Find where the given text appears and provide that cell's center as [x, y] coordinate. 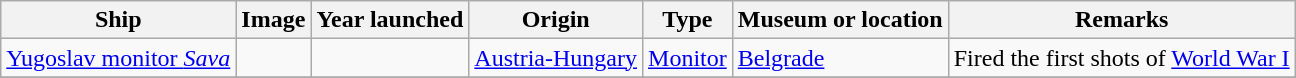
Fired the first shots of World War I [1122, 58]
Ship [118, 20]
Monitor [688, 58]
Origin [556, 20]
Image [274, 20]
Yugoslav monitor Sava [118, 58]
Austria-Hungary [556, 58]
Type [688, 20]
Year launched [390, 20]
Remarks [1122, 20]
Museum or location [840, 20]
Belgrade [840, 58]
